Return the (X, Y) coordinate for the center point of the cell that contains the specified text.  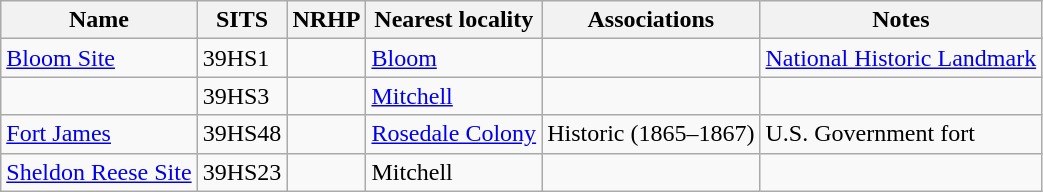
Bloom Site (99, 58)
SITS (242, 20)
Nearest locality (454, 20)
39HS3 (242, 96)
Fort James (99, 134)
39HS1 (242, 58)
National Historic Landmark (901, 58)
39HS48 (242, 134)
Rosedale Colony (454, 134)
Notes (901, 20)
Associations (651, 20)
NRHP (326, 20)
Sheldon Reese Site (99, 172)
U.S. Government fort (901, 134)
Bloom (454, 58)
Historic (1865–1867) (651, 134)
39HS23 (242, 172)
Name (99, 20)
